Capture the cell that displays the provided text and extract its [x, y] central coordinate. 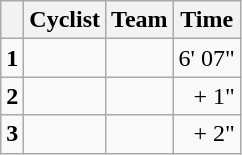
6' 07" [206, 58]
+ 1" [206, 96]
+ 2" [206, 134]
Team [140, 20]
1 [12, 58]
3 [12, 134]
Time [206, 20]
2 [12, 96]
Cyclist [65, 20]
